Locate the cell with the specified text and output its [x, y] center coordinate. 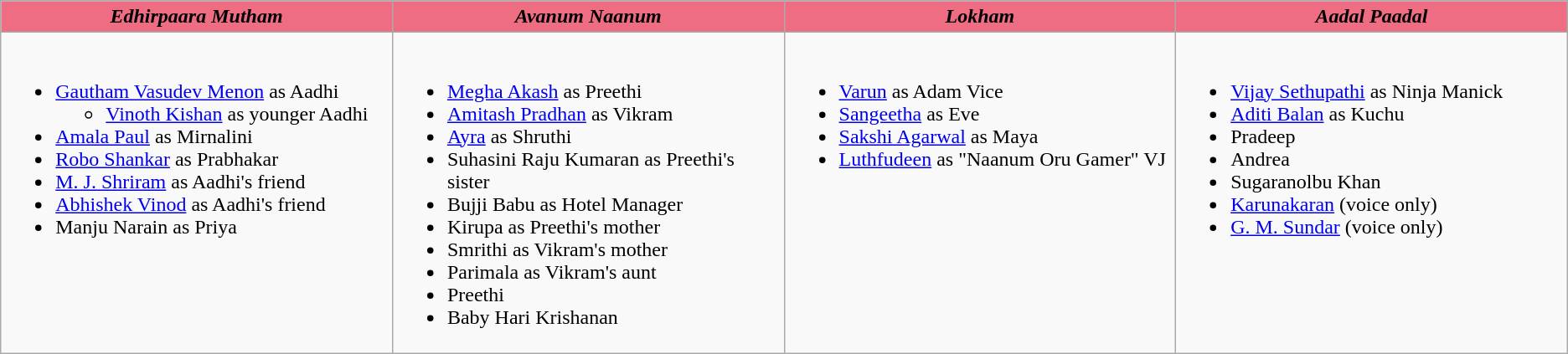
Avanum Naanum [588, 17]
Lokham [980, 17]
Varun as Adam ViceSangeetha as EveSakshi Agarwal as MayaLuthfudeen as "Naanum Oru Gamer" VJ [980, 192]
Edhirpaara Mutham [197, 17]
Vijay Sethupathi as Ninja ManickAditi Balan as KuchuPradeepAndreaSugaranolbu KhanKarunakaran (voice only)G. M. Sundar (voice only) [1372, 192]
Aadal Paadal [1372, 17]
